Detect which cell encompasses the target text, then output its [X, Y] center coordinate. 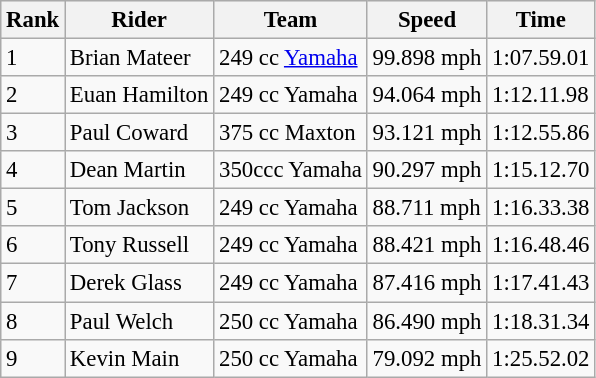
7 [33, 283]
1:16.48.46 [541, 245]
Tony Russell [140, 245]
88.421 mph [426, 245]
3 [33, 133]
1:16.33.38 [541, 208]
Paul Welch [140, 321]
99.898 mph [426, 58]
1:15.12.70 [541, 170]
Tom Jackson [140, 208]
1:12.55.86 [541, 133]
1:18.31.34 [541, 321]
5 [33, 208]
93.121 mph [426, 133]
375 cc Maxton [291, 133]
Team [291, 20]
9 [33, 358]
90.297 mph [426, 170]
Rank [33, 20]
79.092 mph [426, 358]
1 [33, 58]
Paul Coward [140, 133]
2 [33, 95]
Time [541, 20]
Derek Glass [140, 283]
Rider [140, 20]
1:07.59.01 [541, 58]
4 [33, 170]
Brian Mateer [140, 58]
86.490 mph [426, 321]
87.416 mph [426, 283]
Speed [426, 20]
1:25.52.02 [541, 358]
Kevin Main [140, 358]
Dean Martin [140, 170]
350ccc Yamaha [291, 170]
1:17.41.43 [541, 283]
88.711 mph [426, 208]
Euan Hamilton [140, 95]
1:12.11.98 [541, 95]
6 [33, 245]
94.064 mph [426, 95]
8 [33, 321]
